Pinpoint the cell where the given text exists, returning its (X, Y) midpoint coordinate. 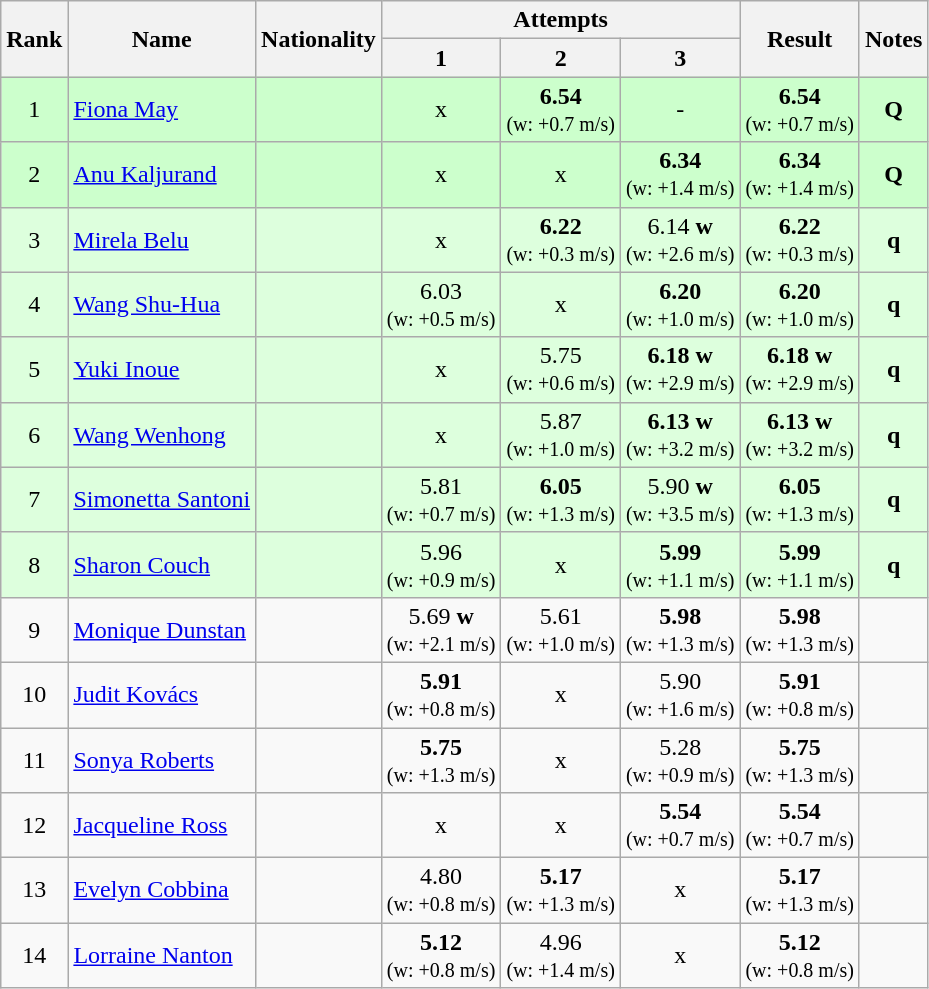
5.54 (w: +0.7 m/s) (800, 826)
5 (34, 370)
6 (34, 434)
6.05(w: +1.3 m/s) (561, 500)
Result (800, 39)
Notes (893, 39)
5.12 (w: +0.8 m/s) (800, 956)
Mirela Belu (162, 240)
Wang Wenhong (162, 434)
5.75(w: +0.6 m/s) (561, 370)
6.22(w: +0.3 m/s) (561, 240)
Rank (34, 39)
Sharon Couch (162, 564)
4.96(w: +1.4 m/s) (561, 956)
4 (34, 304)
Monique Dunstan (162, 630)
5.99(w: +1.1 m/s) (680, 564)
5.98 (w: +1.3 m/s) (800, 630)
14 (34, 956)
5.54(w: +0.7 m/s) (680, 826)
Anu Kaljurand (162, 174)
Attempts (560, 20)
5.87(w: +1.0 m/s) (561, 434)
6.03(w: +0.5 m/s) (441, 304)
5.17(w: +1.3 m/s) (561, 890)
Yuki Inoue (162, 370)
- (680, 110)
5.75 (w: +1.3 m/s) (800, 760)
5.91(w: +0.8 m/s) (441, 694)
Jacqueline Ross (162, 826)
6.20(w: +1.0 m/s) (680, 304)
6.22 (w: +0.3 m/s) (800, 240)
Name (162, 39)
Lorraine Nanton (162, 956)
5.69 w (w: +2.1 m/s) (441, 630)
5.91 (w: +0.8 m/s) (800, 694)
5.81(w: +0.7 m/s) (441, 500)
5.75(w: +1.3 m/s) (441, 760)
5.90(w: +1.6 m/s) (680, 694)
9 (34, 630)
Fiona May (162, 110)
7 (34, 500)
Judit Kovács (162, 694)
Wang Shu-Hua (162, 304)
8 (34, 564)
Evelyn Cobbina (162, 890)
6.14 w (w: +2.6 m/s) (680, 240)
11 (34, 760)
Simonetta Santoni (162, 500)
6.20 (w: +1.0 m/s) (800, 304)
5.90 w (w: +3.5 m/s) (680, 500)
5.17 (w: +1.3 m/s) (800, 890)
13 (34, 890)
10 (34, 694)
4.80(w: +0.8 m/s) (441, 890)
5.96(w: +0.9 m/s) (441, 564)
5.12(w: +0.8 m/s) (441, 956)
6.34 (w: +1.4 m/s) (800, 174)
5.99 (w: +1.1 m/s) (800, 564)
12 (34, 826)
Sonya Roberts (162, 760)
6.54 (w: +0.7 m/s) (800, 110)
6.54(w: +0.7 m/s) (561, 110)
6.05 (w: +1.3 m/s) (800, 500)
5.61(w: +1.0 m/s) (561, 630)
5.98(w: +1.3 m/s) (680, 630)
6.34(w: +1.4 m/s) (680, 174)
5.28(w: +0.9 m/s) (680, 760)
Nationality (319, 39)
